Output the [x, y] coordinate of the center of the cell containing the given text.  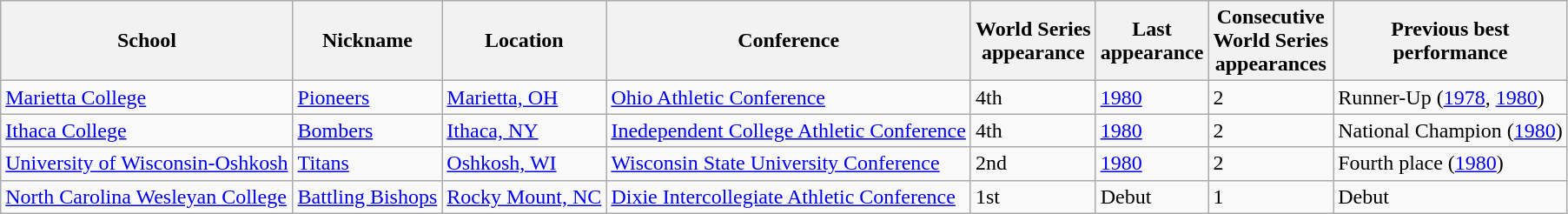
Ithaca, NY [525, 130]
Pioneers [367, 97]
Inedependent College Athletic Conference [789, 130]
University of Wisconsin-Oshkosh [147, 164]
1st [1033, 197]
Nickname [367, 41]
Marietta, OH [525, 97]
Previous bestperformance [1451, 41]
Bombers [367, 130]
1 [1271, 197]
Battling Bishops [367, 197]
Runner-Up (1978, 1980) [1451, 97]
North Carolina Wesleyan College [147, 197]
Dixie Intercollegiate Athletic Conference [789, 197]
Marietta College [147, 97]
2nd [1033, 164]
Location [525, 41]
Titans [367, 164]
Ohio Athletic Conference [789, 97]
Fourth place (1980) [1451, 164]
Conference [789, 41]
School [147, 41]
Rocky Mount, NC [525, 197]
ConsecutiveWorld Seriesappearances [1271, 41]
Ithaca College [147, 130]
Lastappearance [1152, 41]
Oshkosh, WI [525, 164]
World Seriesappearance [1033, 41]
National Champion (1980) [1451, 130]
Wisconsin State University Conference [789, 164]
